Provide the (x, y) coordinate of the cell's center where the given text is located.  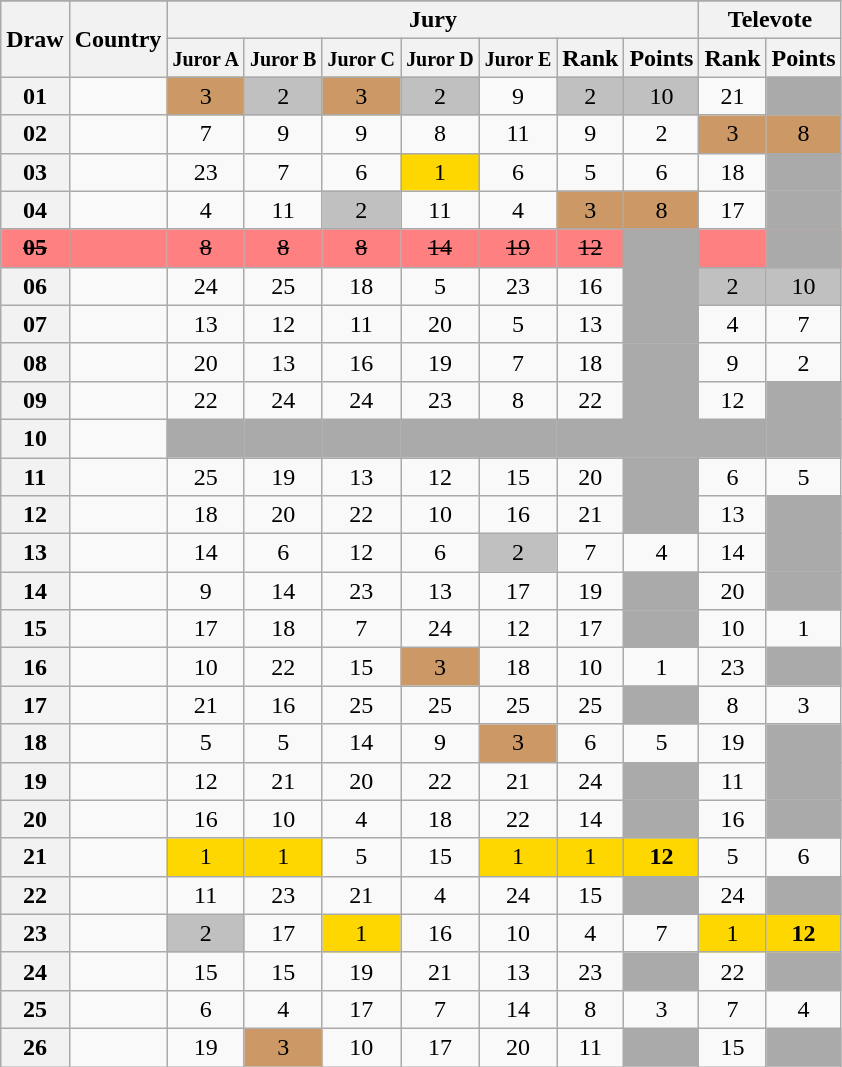
Juror B (283, 58)
Juror D (440, 58)
Juror C (362, 58)
07 (35, 324)
Juror A (206, 58)
01 (35, 96)
03 (35, 172)
Country (118, 39)
04 (35, 210)
06 (35, 286)
09 (35, 400)
26 (35, 1047)
Draw (35, 39)
08 (35, 362)
Jury (433, 20)
Televote (770, 20)
05 (35, 248)
Juror E (518, 58)
02 (35, 134)
